From the cell containing the given text, extract its center point as [X, Y] coordinate. 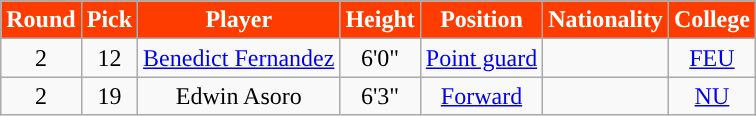
Point guard [481, 58]
19 [109, 96]
Round [41, 20]
FEU [712, 58]
College [712, 20]
Nationality [606, 20]
Benedict Fernandez [239, 58]
Position [481, 20]
Forward [481, 96]
12 [109, 58]
Edwin Asoro [239, 96]
Pick [109, 20]
Height [380, 20]
NU [712, 96]
6'3" [380, 96]
6'0" [380, 58]
Player [239, 20]
